From the cell containing the given text, extract its center point as (X, Y) coordinate. 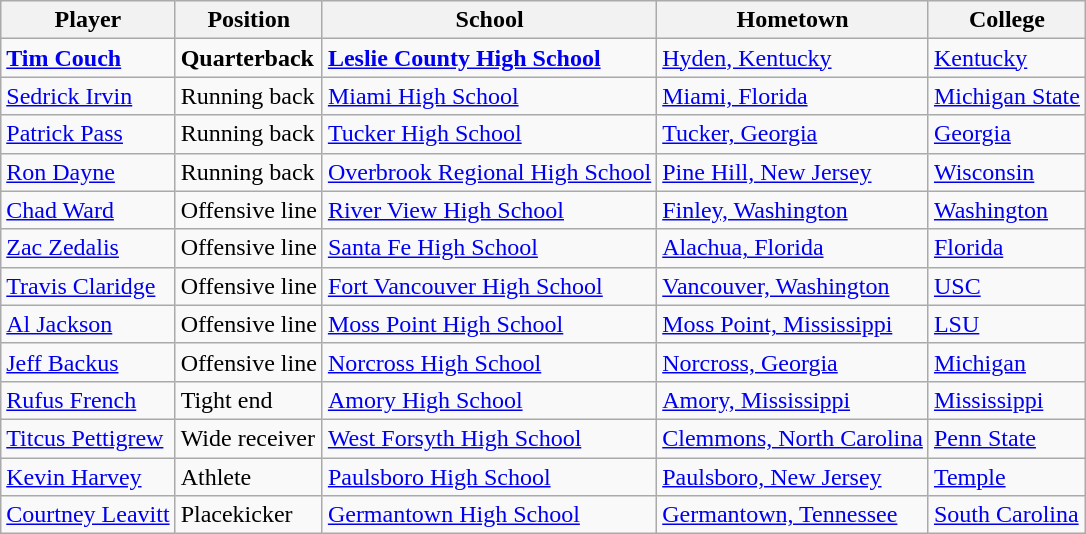
Chad Ward (88, 210)
College (1006, 20)
Jeff Backus (88, 362)
Quarterback (248, 58)
Florida (1006, 248)
Germantown, Tennessee (793, 515)
Penn State (1006, 438)
Vancouver, Washington (793, 286)
Miami High School (489, 96)
Paulsboro, New Jersey (793, 477)
Travis Claridge (88, 286)
Alachua, Florida (793, 248)
Fort Vancouver High School (489, 286)
Wisconsin (1006, 172)
Norcross High School (489, 362)
School (489, 20)
Amory, Mississippi (793, 400)
Patrick Pass (88, 134)
Wide receiver (248, 438)
Kentucky (1006, 58)
Norcross, Georgia (793, 362)
Tight end (248, 400)
Rufus French (88, 400)
Zac Zedalis (88, 248)
Washington (1006, 210)
Michigan (1006, 362)
South Carolina (1006, 515)
Clemmons, North Carolina (793, 438)
Kevin Harvey (88, 477)
Position (248, 20)
Player (88, 20)
Athlete (248, 477)
River View High School (489, 210)
Santa Fe High School (489, 248)
Leslie County High School (489, 58)
Hometown (793, 20)
Ron Dayne (88, 172)
Temple (1006, 477)
Tim Couch (88, 58)
Paulsboro High School (489, 477)
Georgia (1006, 134)
Miami, Florida (793, 96)
Pine Hill, New Jersey (793, 172)
Michigan State (1006, 96)
Moss Point, Mississippi (793, 324)
Amory High School (489, 400)
Mississippi (1006, 400)
Moss Point High School (489, 324)
Al Jackson (88, 324)
Overbrook Regional High School (489, 172)
Germantown High School (489, 515)
West Forsyth High School (489, 438)
Titcus Pettigrew (88, 438)
Placekicker (248, 515)
Finley, Washington (793, 210)
LSU (1006, 324)
Tucker High School (489, 134)
Tucker, Georgia (793, 134)
Sedrick Irvin (88, 96)
USC (1006, 286)
Courtney Leavitt (88, 515)
Hyden, Kentucky (793, 58)
